Determine the [x, y] coordinate at the center of the cell enclosing the given text.  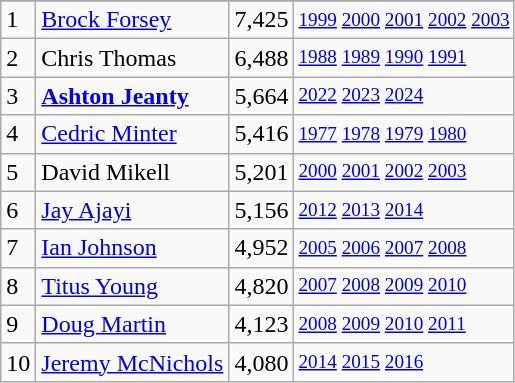
Jeremy McNichols [132, 362]
Chris Thomas [132, 58]
9 [18, 324]
Jay Ajayi [132, 210]
6,488 [262, 58]
David Mikell [132, 172]
2000 2001 2002 2003 [404, 172]
1988 1989 1990 1991 [404, 58]
2014 2015 2016 [404, 362]
2008 2009 2010 2011 [404, 324]
2005 2006 2007 2008 [404, 248]
6 [18, 210]
Brock Forsey [132, 20]
2 [18, 58]
8 [18, 286]
2012 2013 2014 [404, 210]
4,952 [262, 248]
5,416 [262, 134]
10 [18, 362]
4 [18, 134]
4,080 [262, 362]
5,201 [262, 172]
Ian Johnson [132, 248]
7 [18, 248]
4,123 [262, 324]
Titus Young [132, 286]
5 [18, 172]
2007 2008 2009 2010 [404, 286]
Cedric Minter [132, 134]
1999 2000 2001 2002 2003 [404, 20]
1 [18, 20]
5,664 [262, 96]
Ashton Jeanty [132, 96]
4,820 [262, 286]
3 [18, 96]
1977 1978 1979 1980 [404, 134]
5,156 [262, 210]
7,425 [262, 20]
Doug Martin [132, 324]
2022 2023 2024 [404, 96]
